Extract the (X, Y) coordinate from the center of the cell holding the provided text.  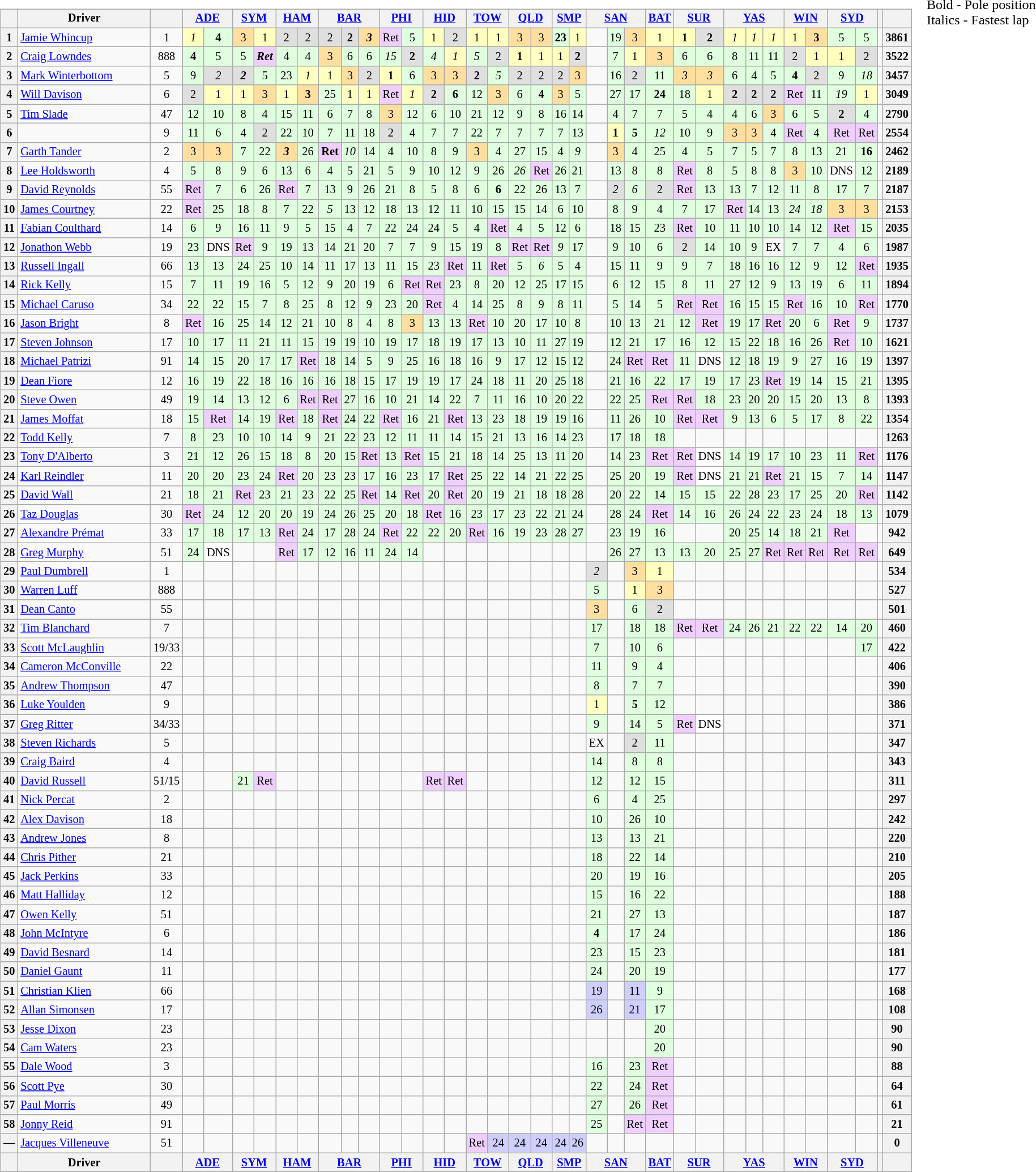
1621 (897, 343)
Jack Perkins (84, 876)
3457 (897, 76)
Karl Reindler (84, 476)
Tony D'Alberto (84, 457)
1263 (897, 438)
527 (897, 590)
37 (9, 724)
53 (9, 1029)
Nick Percat (84, 800)
297 (897, 800)
19/33 (167, 647)
Andrew Jones (84, 838)
29 (9, 572)
32 (9, 629)
Paul Dumbrell (84, 572)
Steve Owen (84, 400)
Alexandre Prémat (84, 533)
1737 (897, 323)
Steven Johnson (84, 343)
John McIntyre (84, 934)
46 (9, 896)
David Wall (84, 495)
34/33 (167, 724)
1935 (897, 266)
Dale Wood (84, 1067)
31 (9, 610)
1770 (897, 304)
Tim Blanchard (84, 629)
181 (897, 953)
Michael Patrizi (84, 361)
942 (897, 533)
48 (9, 934)
Christian Klien (84, 991)
1354 (897, 419)
649 (897, 552)
1987 (897, 248)
2189 (897, 171)
Craig Lowndes (84, 57)
Chris Pither (84, 858)
220 (897, 838)
Garth Tander (84, 152)
Jacques Villeneuve (84, 1143)
205 (897, 876)
Steven Richards (84, 743)
347 (897, 743)
311 (897, 781)
Allan Simonsen (84, 1010)
Greg Murphy (84, 552)
64 (897, 1086)
44 (9, 858)
Tim Slade (84, 114)
51/15 (167, 781)
36 (9, 705)
Lee Holdsworth (84, 171)
Mark Winterbottom (84, 76)
186 (897, 934)
2790 (897, 114)
371 (897, 724)
Craig Baird (84, 762)
1397 (897, 361)
Cameron McConville (84, 667)
David Reynolds (84, 190)
460 (897, 629)
1894 (897, 285)
0 (897, 1143)
2035 (897, 228)
Dean Canto (84, 610)
Jason Bright (84, 323)
2554 (897, 133)
Alex Davison (84, 819)
1393 (897, 400)
210 (897, 858)
3049 (897, 95)
Scott McLaughlin (84, 647)
Scott Pye (84, 1086)
Andrew Thompson (84, 686)
54 (9, 1048)
James Moffat (84, 419)
108 (897, 1010)
406 (897, 667)
3861 (897, 37)
88 (897, 1067)
3522 (897, 57)
38 (9, 743)
187 (897, 914)
2187 (897, 190)
1176 (897, 457)
390 (897, 686)
Greg Ritter (84, 724)
42 (9, 819)
39 (9, 762)
Jonny Reid (84, 1124)
188 (897, 896)
Russell Ingall (84, 266)
Taz Douglas (84, 514)
40 (9, 781)
David Russell (84, 781)
534 (897, 572)
2153 (897, 209)
Owen Kelly (84, 914)
Cam Waters (84, 1048)
Michael Caruso (84, 304)
Jamie Whincup (84, 37)
41 (9, 800)
Luke Youlden (84, 705)
— (9, 1143)
Fabian Coulthard (84, 228)
35 (9, 686)
1147 (897, 476)
52 (9, 1010)
Rick Kelly (84, 285)
Todd Kelly (84, 438)
56 (9, 1086)
1395 (897, 381)
45 (9, 876)
James Courtney (84, 209)
Jonathon Webb (84, 248)
Matt Halliday (84, 896)
Jesse Dixon (84, 1029)
386 (897, 705)
David Besnard (84, 953)
57 (9, 1105)
1079 (897, 514)
58 (9, 1124)
61 (897, 1105)
Paul Morris (84, 1105)
50 (9, 971)
2462 (897, 152)
242 (897, 819)
1142 (897, 495)
Dean Fiore (84, 381)
168 (897, 991)
177 (897, 971)
501 (897, 610)
422 (897, 647)
Warren Luff (84, 590)
43 (9, 838)
Daniel Gaunt (84, 971)
Will Davison (84, 95)
343 (897, 762)
